Search for the cell housing the specified text and yield its (X, Y) center coordinate. 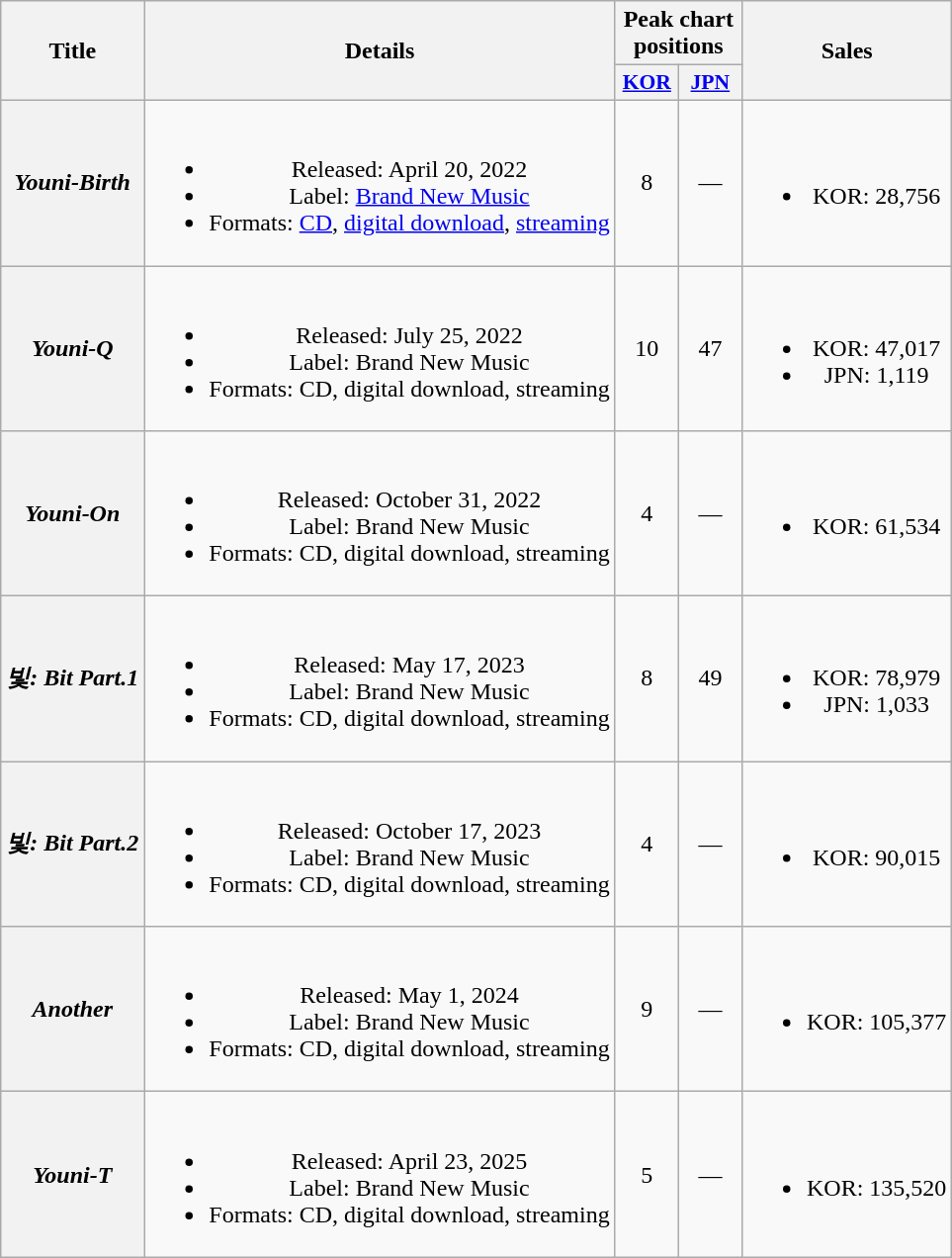
Released: April 20, 2022Label: Brand New MusicFormats: CD, digital download, streaming (380, 182)
5 (647, 1175)
Youni-Q (73, 348)
Another (73, 1009)
KOR: 47,017JPN: 1,119 (846, 348)
Released: July 25, 2022Label: Brand New MusicFormats: CD, digital download, streaming (380, 348)
Released: October 31, 2022Label: Brand New MusicFormats: CD, digital download, streaming (380, 514)
Released: October 17, 2023Label: Brand New MusicFormats: CD, digital download, streaming (380, 845)
10 (647, 348)
KOR: 90,015 (846, 845)
49 (710, 678)
KOR (647, 83)
47 (710, 348)
Released: May 1, 2024Label: Brand New MusicFormats: CD, digital download, streaming (380, 1009)
Released: May 17, 2023Label: Brand New MusicFormats: CD, digital download, streaming (380, 678)
9 (647, 1009)
Released: April 23, 2025Label: Brand New MusicFormats: CD, digital download, streaming (380, 1175)
빛: Bit Part.1 (73, 678)
Details (380, 51)
Youni-Birth (73, 182)
빛: Bit Part.2 (73, 845)
KOR: 78,979JPN: 1,033 (846, 678)
JPN (710, 83)
Youni-T (73, 1175)
KOR: 61,534 (846, 514)
Youni-On (73, 514)
Sales (846, 51)
KOR: 28,756 (846, 182)
Title (73, 51)
KOR: 105,377 (846, 1009)
Peak chart positions (678, 34)
KOR: 135,520 (846, 1175)
